Detect which cell encompasses the target text, then output its (x, y) center coordinate. 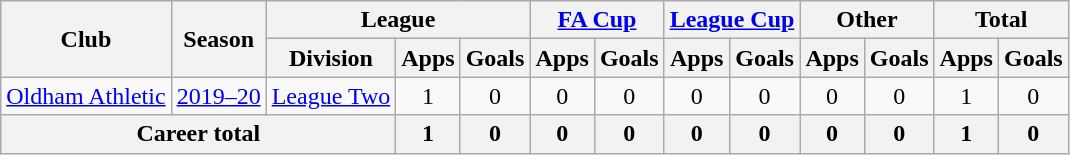
Total (1001, 20)
League Cup (732, 20)
Career total (198, 134)
Division (331, 58)
Season (218, 39)
FA Cup (597, 20)
2019–20 (218, 96)
League Two (331, 96)
League (398, 20)
Club (86, 39)
Oldham Athletic (86, 96)
Other (867, 20)
